Extract the [x, y] coordinate from the center of the cell holding the provided text.  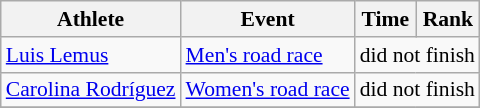
Athlete [91, 19]
Luis Lemus [91, 55]
Women's road race [268, 90]
Carolina Rodríguez [91, 90]
Time [386, 19]
Men's road race [268, 55]
Event [268, 19]
Rank [448, 19]
